For the text-containing cell, return its midpoint in [X, Y] coordinate format. 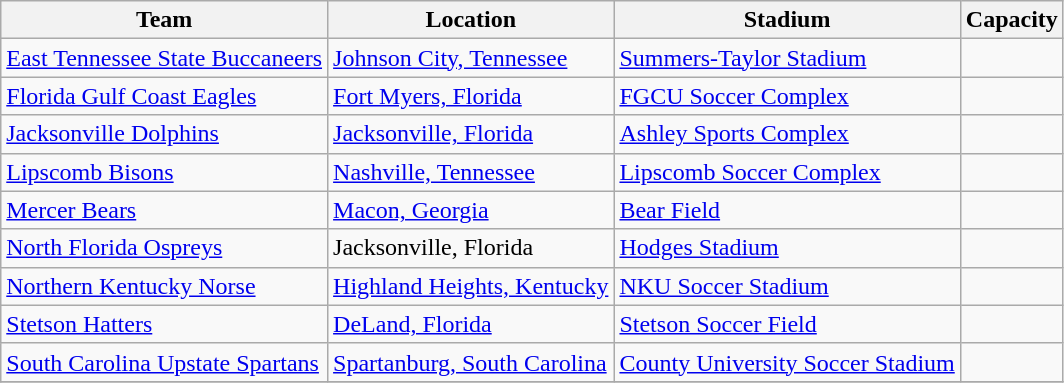
County University Soccer Stadium [787, 362]
Highland Heights, Kentucky [471, 286]
North Florida Ospreys [164, 248]
Capacity [1012, 20]
Stetson Hatters [164, 324]
Jacksonville Dolphins [164, 134]
Stadium [787, 20]
Ashley Sports Complex [787, 134]
Bear Field [787, 210]
Macon, Georgia [471, 210]
Team [164, 20]
Spartanburg, South Carolina [471, 362]
Summers-Taylor Stadium [787, 58]
Florida Gulf Coast Eagles [164, 96]
Lipscomb Bisons [164, 172]
Mercer Bears [164, 210]
Location [471, 20]
FGCU Soccer Complex [787, 96]
NKU Soccer Stadium [787, 286]
Northern Kentucky Norse [164, 286]
Johnson City, Tennessee [471, 58]
Lipscomb Soccer Complex [787, 172]
DeLand, Florida [471, 324]
East Tennessee State Buccaneers [164, 58]
Stetson Soccer Field [787, 324]
Hodges Stadium [787, 248]
Nashville, Tennessee [471, 172]
South Carolina Upstate Spartans [164, 362]
Fort Myers, Florida [471, 96]
